Extract the (X, Y) coordinate from the center of the cell holding the provided text.  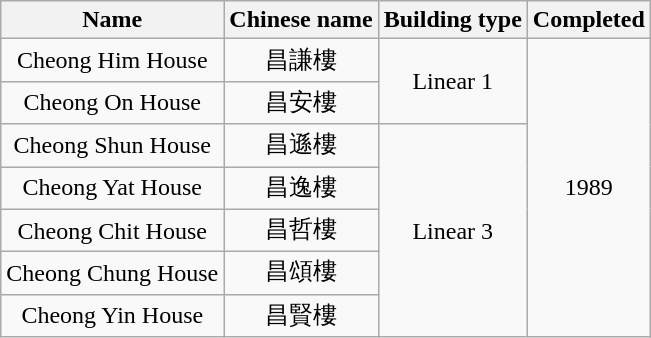
昌遜樓 (301, 146)
昌逸樓 (301, 188)
Cheong Chung House (112, 274)
Chinese name (301, 20)
Name (112, 20)
Linear 1 (452, 82)
1989 (588, 188)
昌頌樓 (301, 274)
Cheong On House (112, 102)
昌謙樓 (301, 60)
昌賢樓 (301, 316)
Cheong Yin House (112, 316)
Building type (452, 20)
Linear 3 (452, 230)
Cheong Him House (112, 60)
Cheong Yat House (112, 188)
Cheong Chit House (112, 230)
Completed (588, 20)
昌安樓 (301, 102)
Cheong Shun House (112, 146)
昌哲樓 (301, 230)
